Return the (X, Y) coordinate for the center point of the cell that contains the specified text.  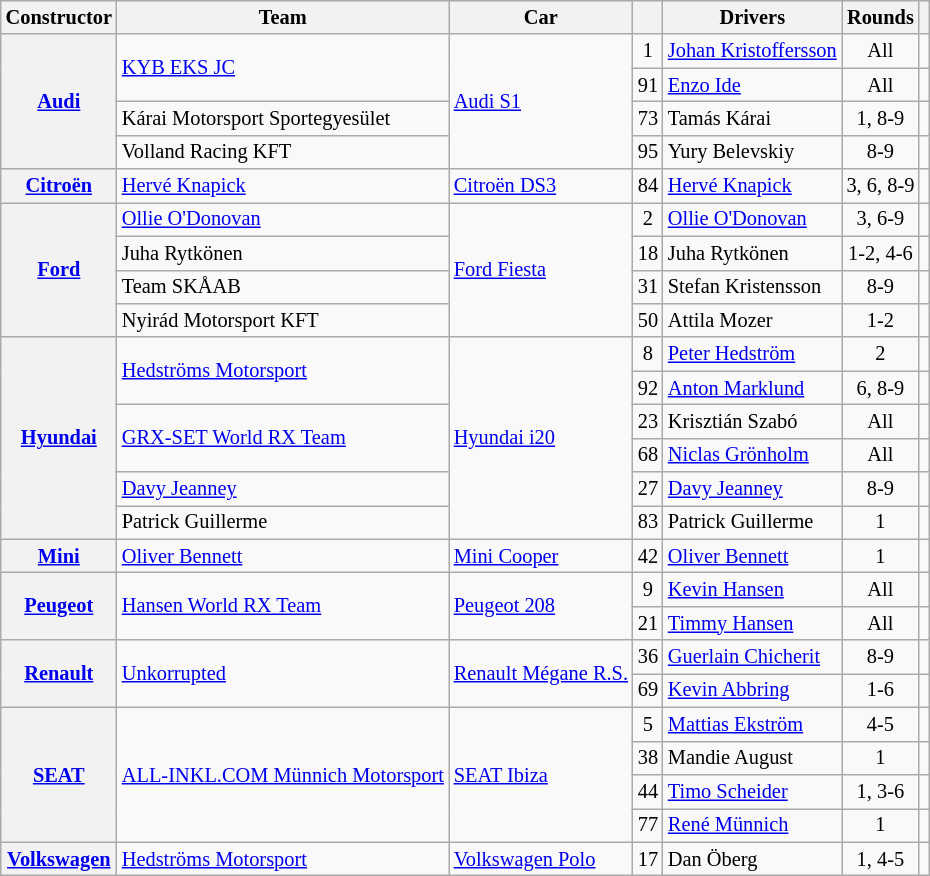
Hyundai i20 (541, 438)
Peter Hedström (752, 354)
36 (648, 657)
SEAT Ibiza (541, 774)
Mini (59, 556)
Ford Fiesta (541, 270)
Mini Cooper (541, 556)
Hyundai (59, 438)
95 (648, 152)
René Münnich (752, 825)
Dan Öberg (752, 859)
8 (648, 354)
69 (648, 690)
Peugeot (59, 606)
Unkorrupted (283, 674)
4-5 (881, 724)
18 (648, 253)
Volkswagen (59, 859)
84 (648, 186)
31 (648, 287)
Volkswagen Polo (541, 859)
Drivers (752, 17)
Citroën DS3 (541, 186)
42 (648, 556)
Audi S1 (541, 102)
Constructor (59, 17)
Attila Mozer (752, 320)
Kevin Abbring (752, 690)
Kevin Hansen (752, 589)
3, 6-9 (881, 219)
44 (648, 791)
6, 8-9 (881, 388)
38 (648, 758)
91 (648, 85)
Ford (59, 270)
Renault (59, 674)
GRX-SET World RX Team (283, 438)
Tamás Kárai (752, 118)
Enzo Ide (752, 85)
1, 4-5 (881, 859)
17 (648, 859)
Audi (59, 102)
5 (648, 724)
50 (648, 320)
Mandie August (752, 758)
Team (283, 17)
1, 3-6 (881, 791)
Stefan Kristensson (752, 287)
Yury Belevskiy (752, 152)
KYB EKS JC (283, 68)
Timmy Hansen (752, 623)
3, 6, 8-9 (881, 186)
Hansen World RX Team (283, 606)
Mattias Ekström (752, 724)
23 (648, 421)
Car (541, 17)
1, 8-9 (881, 118)
ALL-INKL.COM Münnich Motorsport (283, 774)
Timo Scheider (752, 791)
Nyirád Motorsport KFT (283, 320)
83 (648, 522)
Krisztián Szabó (752, 421)
1-2, 4-6 (881, 253)
77 (648, 825)
Kárai Motorsport Sportegyesület (283, 118)
9 (648, 589)
Niclas Grönholm (752, 455)
Guerlain Chicherit (752, 657)
Team SKÅAB (283, 287)
Johan Kristoffersson (752, 51)
21 (648, 623)
73 (648, 118)
Renault Mégane R.S. (541, 674)
68 (648, 455)
1-2 (881, 320)
27 (648, 489)
Citroën (59, 186)
1-6 (881, 690)
92 (648, 388)
SEAT (59, 774)
Anton Marklund (752, 388)
Volland Racing KFT (283, 152)
Rounds (881, 17)
Peugeot 208 (541, 606)
